For the text-containing cell, return its midpoint in [X, Y] coordinate format. 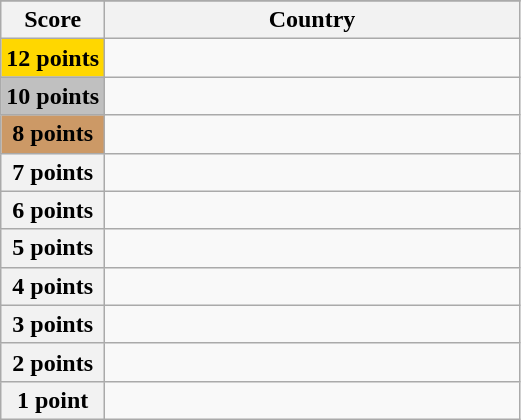
8 points [53, 134]
Country [312, 20]
3 points [53, 324]
2 points [53, 362]
10 points [53, 96]
7 points [53, 172]
6 points [53, 210]
4 points [53, 286]
1 point [53, 400]
Score [53, 20]
12 points [53, 58]
5 points [53, 248]
